Capture the cell that displays the provided text and extract its [X, Y] central coordinate. 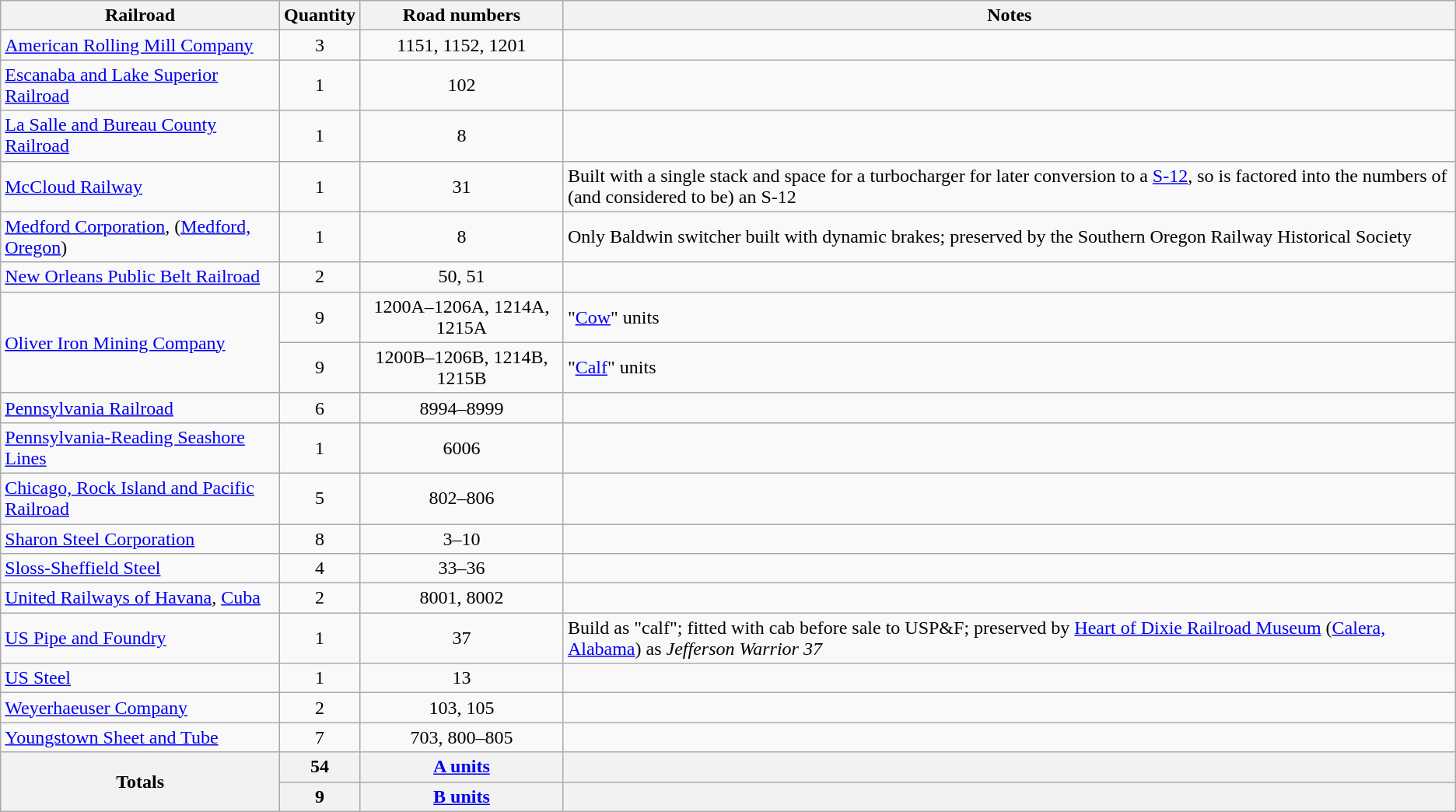
31 [462, 187]
1151, 1152, 1201 [462, 45]
5 [319, 498]
Pennsylvania Railroad [140, 408]
3 [319, 45]
US Pipe and Foundry [140, 638]
4 [319, 569]
"Calf" units [1010, 367]
US Steel [140, 678]
3–10 [462, 539]
Road numbers [462, 16]
54 [319, 767]
Sloss-Sheffield Steel [140, 569]
Build as "calf"; fitted with cab before sale to USP&F; preserved by Heart of Dixie Railroad Museum (Calera, Alabama) as Jefferson Warrior 37 [1010, 638]
37 [462, 638]
Only Baldwin switcher built with dynamic brakes; preserved by the Southern Oregon Railway Historical Society [1010, 236]
6 [319, 408]
50, 51 [462, 277]
New Orleans Public Belt Railroad [140, 277]
A units [462, 767]
Quantity [319, 16]
Escanaba and Lake Superior Railroad [140, 86]
8994–8999 [462, 408]
Notes [1010, 16]
United Railways of Havana, Cuba [140, 598]
McCloud Railway [140, 187]
33–36 [462, 569]
8001, 8002 [462, 598]
7 [319, 737]
Medford Corporation, (Medford, Oregon) [140, 236]
Pennsylvania-Reading Seashore Lines [140, 448]
Weyerhaeuser Company [140, 708]
Totals [140, 782]
1200A–1206A, 1214A, 1215A [462, 317]
Chicago, Rock Island and Pacific Railroad [140, 498]
103, 105 [462, 708]
6006 [462, 448]
La Salle and Bureau County Railroad [140, 135]
13 [462, 678]
1200B–1206B, 1214B, 1215B [462, 367]
B units [462, 796]
Youngstown Sheet and Tube [140, 737]
American Rolling Mill Company [140, 45]
"Cow" units [1010, 317]
102 [462, 86]
Oliver Iron Mining Company [140, 342]
Railroad [140, 16]
Sharon Steel Corporation [140, 539]
802–806 [462, 498]
703, 800–805 [462, 737]
